Locate the cell with the specified text and output its (X, Y) center coordinate. 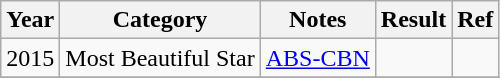
Most Beautiful Star (160, 58)
Notes (318, 20)
ABS-CBN (318, 58)
Result (413, 20)
2015 (30, 58)
Category (160, 20)
Ref (476, 20)
Year (30, 20)
